For the text-containing cell, return its midpoint in (x, y) coordinate format. 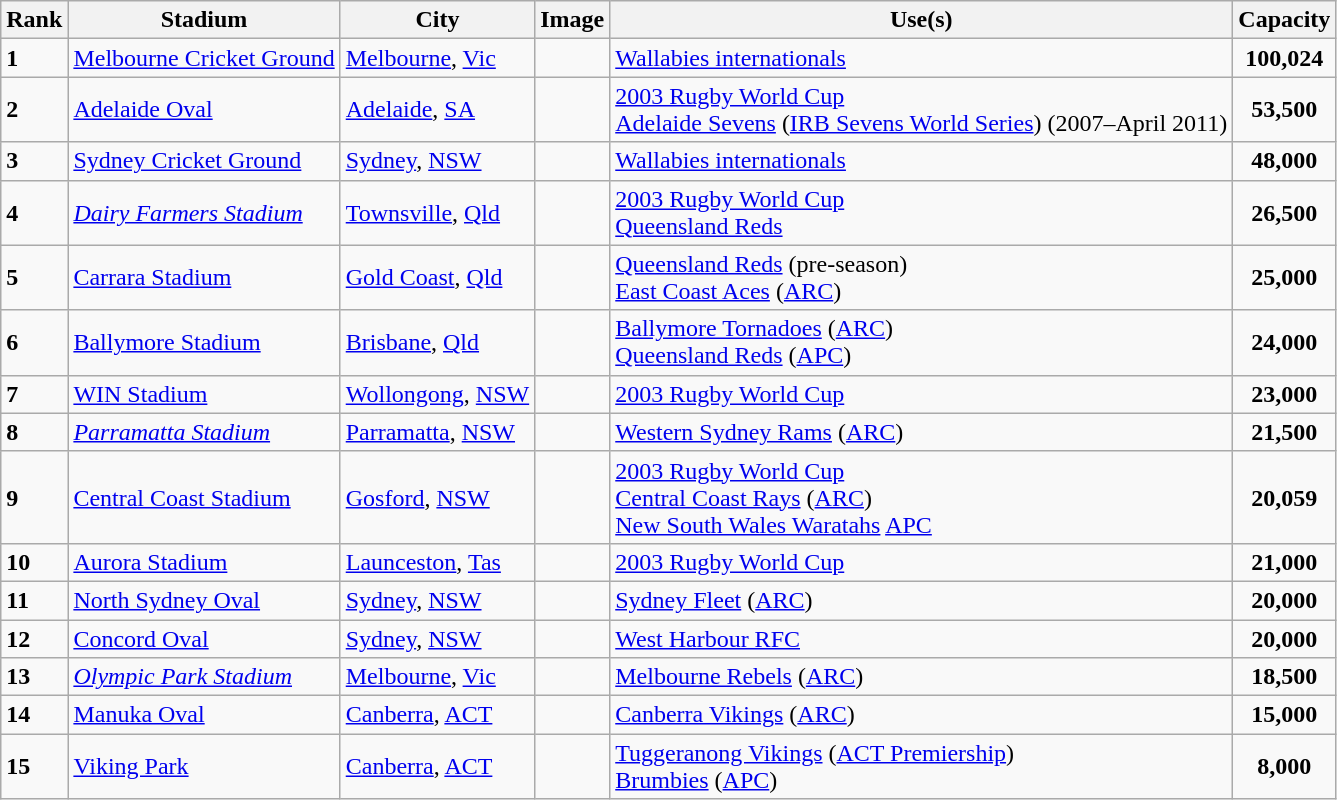
Townsville, Qld (437, 212)
Olympic Park Stadium (204, 677)
Melbourne Rebels (ARC) (922, 677)
100,024 (1284, 58)
Image (572, 20)
3 (34, 161)
12 (34, 639)
Central Coast Stadium (204, 497)
Canberra Vikings (ARC) (922, 715)
Sydney Cricket Ground (204, 161)
Western Sydney Rams (ARC) (922, 432)
21,500 (1284, 432)
Melbourne Cricket Ground (204, 58)
15,000 (1284, 715)
18,500 (1284, 677)
13 (34, 677)
21,000 (1284, 562)
Concord Oval (204, 639)
Viking Park (204, 766)
Stadium (204, 20)
North Sydney Oval (204, 600)
4 (34, 212)
9 (34, 497)
Adelaide, SA (437, 110)
Sydney Fleet (ARC) (922, 600)
Rank (34, 20)
6 (34, 342)
2 (34, 110)
Parramatta, NSW (437, 432)
Adelaide Oval (204, 110)
53,500 (1284, 110)
24,000 (1284, 342)
Aurora Stadium (204, 562)
Queensland Reds (pre-season)East Coast Aces (ARC) (922, 278)
Capacity (1284, 20)
Gosford, NSW (437, 497)
2003 Rugby World CupQueensland Reds (922, 212)
West Harbour RFC (922, 639)
Parramatta Stadium (204, 432)
20,059 (1284, 497)
Tuggeranong Vikings (ACT Premiership)Brumbies (APC) (922, 766)
Ballymore Tornadoes (ARC)Queensland Reds (APC) (922, 342)
2003 Rugby World CupCentral Coast Rays (ARC)New South Wales Waratahs APC (922, 497)
1 (34, 58)
Carrara Stadium (204, 278)
Dairy Farmers Stadium (204, 212)
5 (34, 278)
Manuka Oval (204, 715)
7 (34, 394)
Wollongong, NSW (437, 394)
WIN Stadium (204, 394)
8 (34, 432)
10 (34, 562)
48,000 (1284, 161)
15 (34, 766)
14 (34, 715)
Gold Coast, Qld (437, 278)
Use(s) (922, 20)
Launceston, Tas (437, 562)
23,000 (1284, 394)
11 (34, 600)
City (437, 20)
8,000 (1284, 766)
Brisbane, Qld (437, 342)
Ballymore Stadium (204, 342)
2003 Rugby World CupAdelaide Sevens (IRB Sevens World Series) (2007–April 2011) (922, 110)
26,500 (1284, 212)
25,000 (1284, 278)
